Return the [X, Y] coordinate for the center point of the cell that contains the specified text.  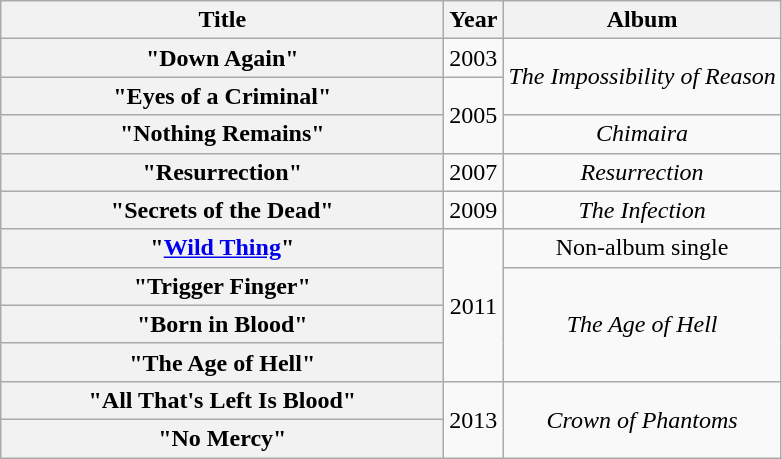
Album [642, 20]
"Trigger Finger" [222, 286]
"Down Again" [222, 58]
Resurrection [642, 172]
"Resurrection" [222, 172]
Title [222, 20]
"Wild Thing" [222, 248]
"Secrets of the Dead" [222, 210]
"All That's Left Is Blood" [222, 400]
"No Mercy" [222, 438]
The Impossibility of Reason [642, 77]
Non-album single [642, 248]
2013 [474, 419]
Year [474, 20]
The Infection [642, 210]
Crown of Phantoms [642, 419]
2005 [474, 115]
"Born in Blood" [222, 324]
2003 [474, 58]
"The Age of Hell" [222, 362]
"Nothing Remains" [222, 134]
2009 [474, 210]
The Age of Hell [642, 324]
Chimaira [642, 134]
2011 [474, 305]
2007 [474, 172]
"Eyes of a Criminal" [222, 96]
